Detect which cell encompasses the target text, then output its (X, Y) center coordinate. 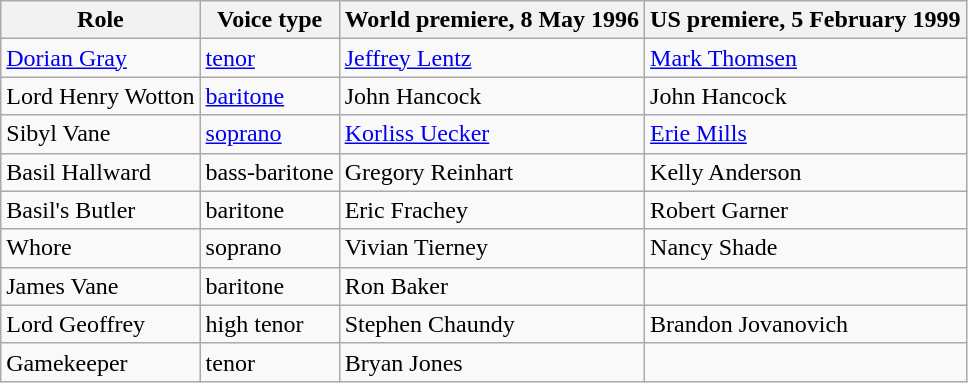
Gamekeeper (100, 362)
James Vane (100, 286)
Nancy Shade (806, 248)
high tenor (270, 324)
Ron Baker (492, 286)
Role (100, 20)
Sibyl Vane (100, 134)
Whore (100, 248)
US premiere, 5 February 1999 (806, 20)
Dorian Gray (100, 58)
Lord Henry Wotton (100, 96)
Jeffrey Lentz (492, 58)
Basil's Butler (100, 210)
Robert Garner (806, 210)
Stephen Chaundy (492, 324)
Korliss Uecker (492, 134)
Brandon Jovanovich (806, 324)
Bryan Jones (492, 362)
Erie Mills (806, 134)
Mark Thomsen (806, 58)
bass-baritone (270, 172)
Eric Frachey (492, 210)
Basil Hallward (100, 172)
Kelly Anderson (806, 172)
Voice type (270, 20)
Vivian Tierney (492, 248)
World premiere, 8 May 1996 (492, 20)
Gregory Reinhart (492, 172)
Lord Geoffrey (100, 324)
